Locate the cell with the specified text and output its [X, Y] center coordinate. 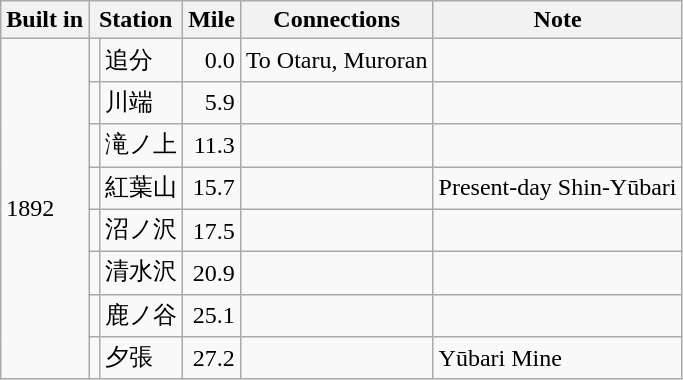
鹿ノ谷 [142, 316]
夕張 [142, 358]
川端 [142, 102]
20.9 [212, 274]
清水沢 [142, 274]
0.0 [212, 60]
15.7 [212, 188]
紅葉山 [142, 188]
Note [558, 20]
Present-day Shin-Yūbari [558, 188]
Mile [212, 20]
Built in [45, 20]
1892 [45, 209]
27.2 [212, 358]
追分 [142, 60]
25.1 [212, 316]
Station [136, 20]
To Otaru, Muroran [336, 60]
滝ノ上 [142, 146]
11.3 [212, 146]
17.5 [212, 230]
Yūbari Mine [558, 358]
Connections [336, 20]
5.9 [212, 102]
沼ノ沢 [142, 230]
